Extract the [X, Y] coordinate from the center of the cell holding the provided text.  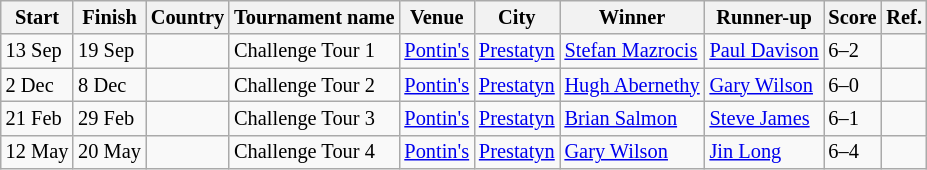
29 Feb [110, 118]
Start [38, 17]
6–1 [853, 118]
6–2 [853, 51]
Winner [632, 17]
13 Sep [38, 51]
Challenge Tour 4 [314, 152]
21 Feb [38, 118]
Stefan Mazrocis [632, 51]
Challenge Tour 1 [314, 51]
6–0 [853, 85]
Steve James [764, 118]
19 Sep [110, 51]
12 May [38, 152]
Score [853, 17]
Challenge Tour 3 [314, 118]
Runner-up [764, 17]
Ref. [904, 17]
City [517, 17]
Country [188, 17]
6–4 [853, 152]
Paul Davison [764, 51]
Tournament name [314, 17]
20 May [110, 152]
Venue [436, 17]
8 Dec [110, 85]
Brian Salmon [632, 118]
Jin Long [764, 152]
Challenge Tour 2 [314, 85]
2 Dec [38, 85]
Finish [110, 17]
Hugh Abernethy [632, 85]
